Detect which cell encompasses the target text, then output its (x, y) center coordinate. 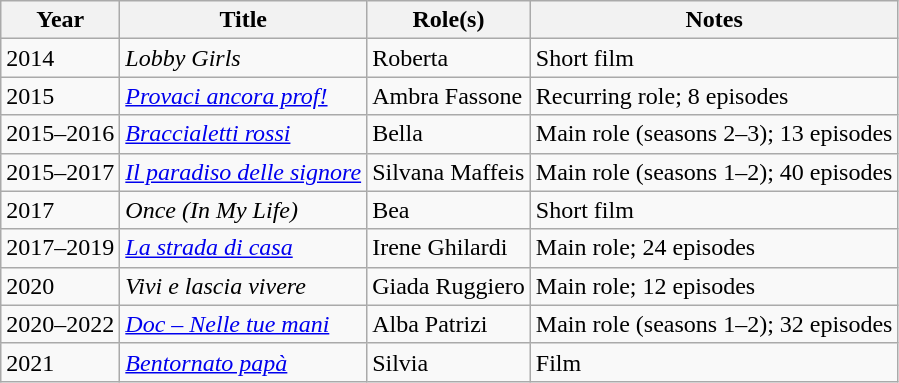
Silvana Maffeis (449, 172)
Bentornato papà (244, 362)
Main role (seasons 1–2); 40 episodes (714, 172)
La strada di casa (244, 248)
Once (In My Life) (244, 210)
Title (244, 20)
Main role (seasons 1–2); 32 episodes (714, 324)
Vivi e lascia vivere (244, 286)
2015–2017 (60, 172)
2020–2022 (60, 324)
Silvia (449, 362)
Lobby Girls (244, 58)
Main role (seasons 2–3); 13 episodes (714, 134)
Giada Ruggiero (449, 286)
2014 (60, 58)
Ambra Fassone (449, 96)
Notes (714, 20)
Il paradiso delle signore (244, 172)
2017–2019 (60, 248)
Film (714, 362)
Alba Patrizi (449, 324)
Role(s) (449, 20)
Main role; 24 episodes (714, 248)
Recurring role; 8 episodes (714, 96)
Provaci ancora prof! (244, 96)
2015 (60, 96)
2017 (60, 210)
2020 (60, 286)
Braccialetti rossi (244, 134)
Bea (449, 210)
Irene Ghilardi (449, 248)
2021 (60, 362)
Doc – Nelle tue mani (244, 324)
Bella (449, 134)
2015–2016 (60, 134)
Main role; 12 episodes (714, 286)
Year (60, 20)
Roberta (449, 58)
